Locate the cell with the specified text and output its (X, Y) center coordinate. 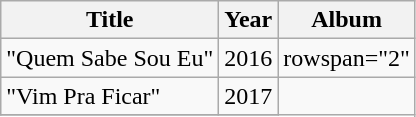
Year (248, 20)
2017 (248, 96)
"Quem Sabe Sou Eu" (110, 58)
Album (347, 20)
2016 (248, 58)
Title (110, 20)
rowspan="2" (347, 58)
"Vim Pra Ficar" (110, 96)
